Return (x, y) of the center of cell containing provided text 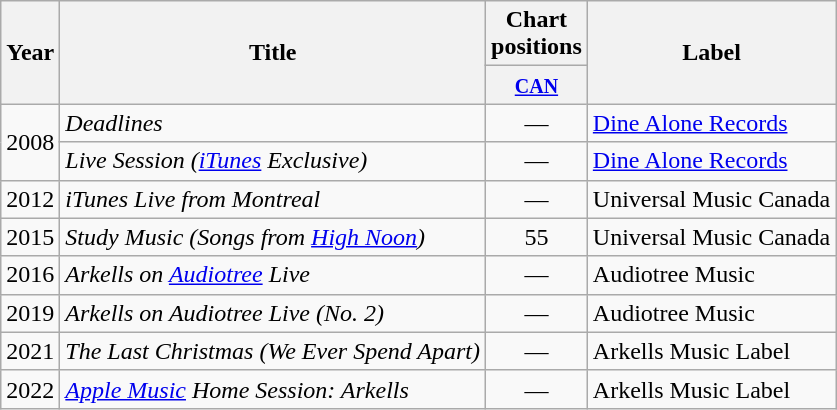
2008 (30, 142)
Year (30, 52)
The Last Christmas (We Ever Spend Apart) (273, 351)
2015 (30, 237)
2022 (30, 389)
Title (273, 52)
2021 (30, 351)
55 (537, 237)
2012 (30, 199)
Chart positions (537, 34)
Apple Music Home Session: Arkells (273, 389)
2019 (30, 313)
CAN (537, 85)
2016 (30, 275)
Arkells on Audiotree Live (273, 275)
Label (711, 52)
Live Session (iTunes Exclusive) (273, 161)
iTunes Live from Montreal (273, 199)
Arkells on Audiotree Live (No. 2) (273, 313)
Study Music (Songs from High Noon) (273, 237)
Deadlines (273, 123)
